Locate the cell with the specified text and output its (X, Y) center coordinate. 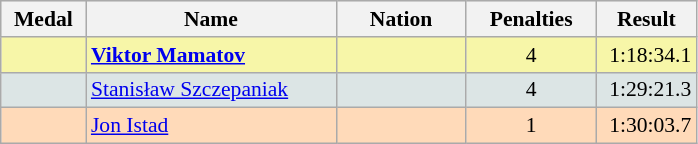
1:29:21.3 (646, 90)
Medal (44, 19)
Result (646, 19)
Viktor Mamatov (211, 55)
Penalties (531, 19)
1:30:03.7 (646, 126)
1:18:34.1 (646, 55)
Jon Istad (211, 126)
1 (531, 126)
Name (211, 19)
Nation (401, 19)
Stanisław Szczepaniak (211, 90)
